Pinpoint the cell where the given text exists, returning its [x, y] midpoint coordinate. 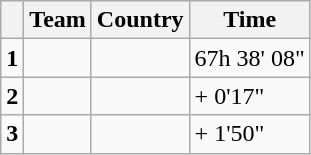
Country [140, 20]
2 [12, 96]
+ 0'17" [250, 96]
67h 38' 08" [250, 58]
+ 1'50" [250, 134]
3 [12, 134]
Time [250, 20]
1 [12, 58]
Team [58, 20]
